Detect which cell encompasses the target text, then output its [X, Y] center coordinate. 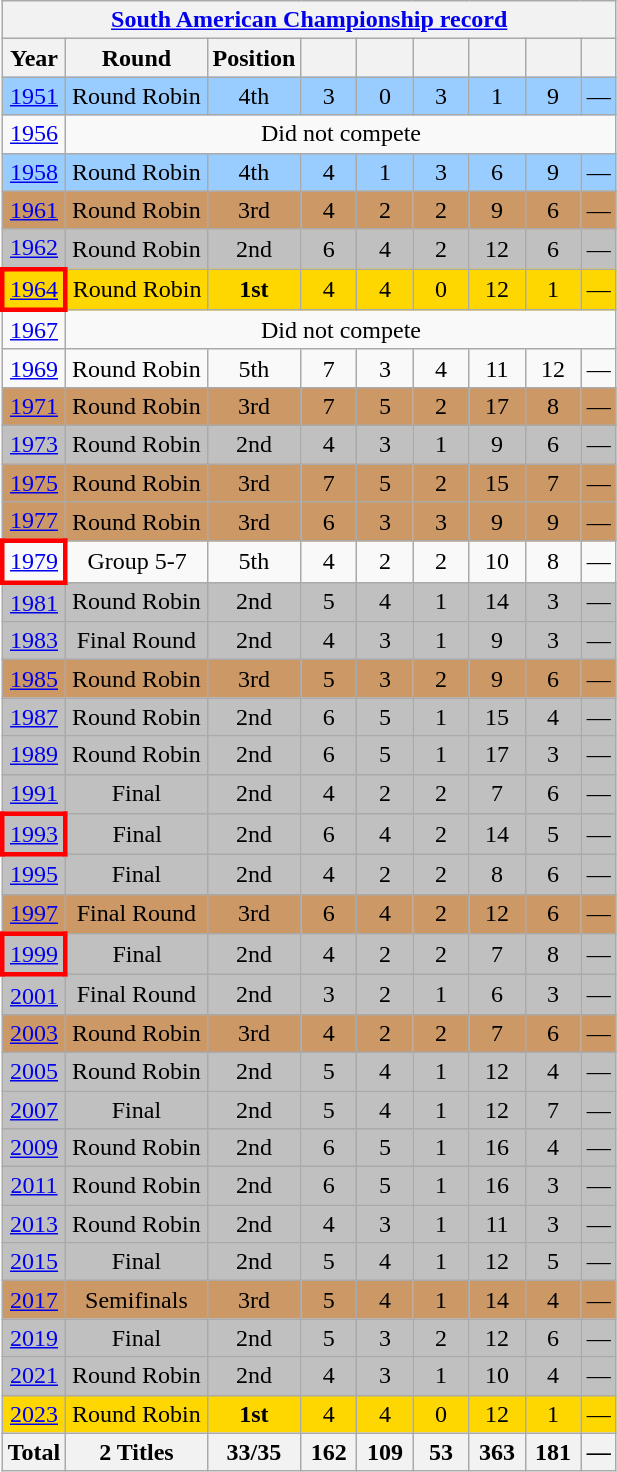
1975 [34, 483]
1967 [34, 330]
2001 [34, 995]
1971 [34, 406]
1956 [34, 134]
363 [497, 1452]
1981 [34, 602]
Group 5-7 [136, 562]
1983 [34, 641]
1993 [34, 834]
Year [34, 58]
1964 [34, 290]
53 [441, 1452]
1962 [34, 249]
1951 [34, 96]
1989 [34, 755]
2021 [34, 1376]
1977 [34, 522]
Semifinals [136, 1300]
1995 [34, 875]
1999 [34, 954]
1991 [34, 794]
2023 [34, 1414]
2003 [34, 1033]
2015 [34, 1262]
1969 [34, 368]
181 [553, 1452]
2 Titles [136, 1452]
2005 [34, 1071]
1985 [34, 679]
109 [385, 1452]
2009 [34, 1148]
162 [329, 1452]
2013 [34, 1224]
Total [34, 1452]
1987 [34, 717]
2017 [34, 1300]
1973 [34, 444]
1997 [34, 914]
33/35 [254, 1452]
2011 [34, 1186]
2007 [34, 1109]
Round [136, 58]
South American Championship record [309, 20]
Position [254, 58]
1961 [34, 210]
1979 [34, 562]
2019 [34, 1338]
1958 [34, 172]
